Identify which cell holds the provided text, then report its (X, Y) central coordinate. 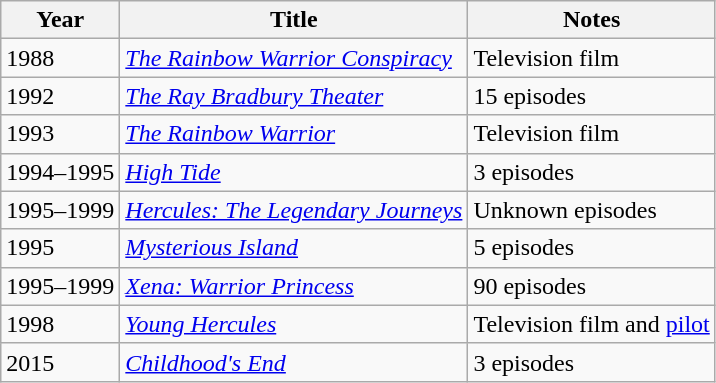
5 episodes (592, 248)
1998 (60, 324)
Hercules: The Legendary Journeys (294, 210)
Year (60, 20)
Notes (592, 20)
2015 (60, 362)
Unknown episodes (592, 210)
Mysterious Island (294, 248)
The Rainbow Warrior Conspiracy (294, 58)
1993 (60, 134)
Xena: Warrior Princess (294, 286)
1992 (60, 96)
1994–1995 (60, 172)
The Rainbow Warrior (294, 134)
90 episodes (592, 286)
Television film and pilot (592, 324)
Young Hercules (294, 324)
15 episodes (592, 96)
Childhood's End (294, 362)
High Tide (294, 172)
The Ray Bradbury Theater (294, 96)
Title (294, 20)
1995 (60, 248)
1988 (60, 58)
